Pinpoint the cell where the given text exists, returning its (X, Y) midpoint coordinate. 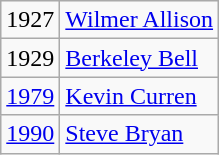
1990 (30, 134)
1979 (30, 96)
Kevin Curren (140, 96)
1927 (30, 20)
1929 (30, 58)
Wilmer Allison (140, 20)
Steve Bryan (140, 134)
Berkeley Bell (140, 58)
